Locate the cell with the specified text and output its (X, Y) center coordinate. 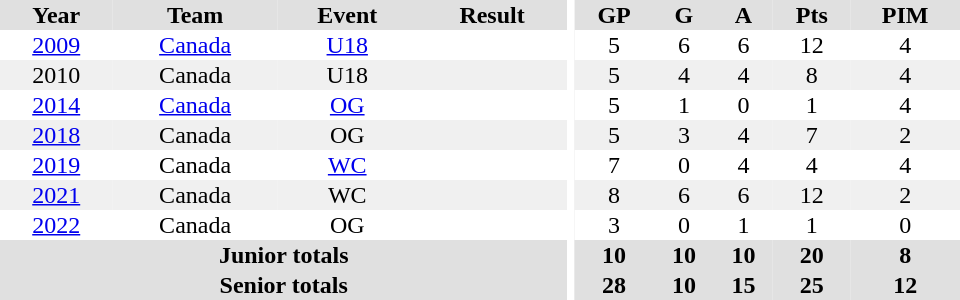
2021 (56, 195)
Result (492, 15)
Year (56, 15)
2019 (56, 165)
GP (614, 15)
25 (812, 285)
Junior totals (284, 255)
PIM (905, 15)
15 (744, 285)
28 (614, 285)
Pts (812, 15)
Team (194, 15)
A (744, 15)
2018 (56, 135)
2009 (56, 45)
2010 (56, 75)
Event (348, 15)
Senior totals (284, 285)
G (684, 15)
2014 (56, 105)
20 (812, 255)
2022 (56, 225)
